Provide the [X, Y] coordinate of the cell's center where the given text is located.  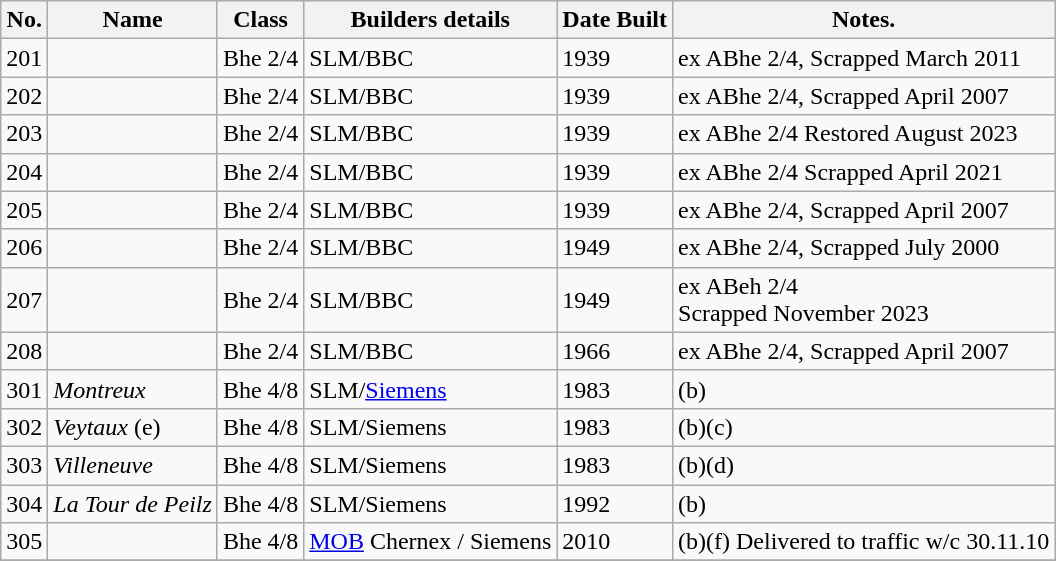
1992 [615, 503]
302 [24, 427]
208 [24, 351]
Notes. [864, 20]
Name [133, 20]
ex ABhe 2/4 Restored August 2023 [864, 134]
1966 [615, 351]
303 [24, 465]
ex ABhe 2/4, Scrapped March 2011 [864, 58]
Builders details [430, 20]
(b)(d) [864, 465]
305 [24, 542]
304 [24, 503]
207 [24, 300]
Date Built [615, 20]
205 [24, 210]
203 [24, 134]
Villeneuve [133, 465]
Veytaux (e) [133, 427]
206 [24, 248]
No. [24, 20]
ex ABhe 2/4 Scrapped April 2021 [864, 172]
MOB Chernex / Siemens [430, 542]
Montreux [133, 389]
202 [24, 96]
(b)(f) Delivered to traffic w/c 30.11.10 [864, 542]
Class [260, 20]
201 [24, 58]
204 [24, 172]
2010 [615, 542]
(b)(c) [864, 427]
ex ABeh 2/4Scrapped November 2023 [864, 300]
La Tour de Peilz [133, 503]
ex ABhe 2/4, Scrapped July 2000 [864, 248]
301 [24, 389]
